Scan for the cell matching the given text and deliver its (X, Y) coordinate at center. 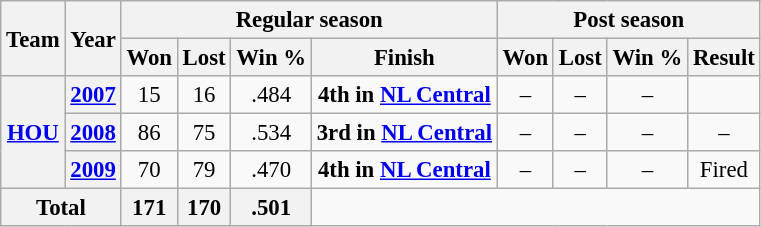
79 (204, 170)
Finish (404, 58)
Post season (628, 20)
70 (149, 170)
Fired (724, 170)
75 (204, 133)
.534 (271, 133)
171 (149, 208)
Regular season (309, 20)
2009 (93, 170)
2008 (93, 133)
16 (204, 95)
15 (149, 95)
.484 (271, 95)
Team (33, 38)
Total (61, 208)
2007 (93, 95)
Result (724, 58)
3rd in NL Central (404, 133)
86 (149, 133)
170 (204, 208)
Year (93, 38)
.501 (271, 208)
.470 (271, 170)
HOU (33, 132)
